Locate the cell with the specified text and output its [x, y] center coordinate. 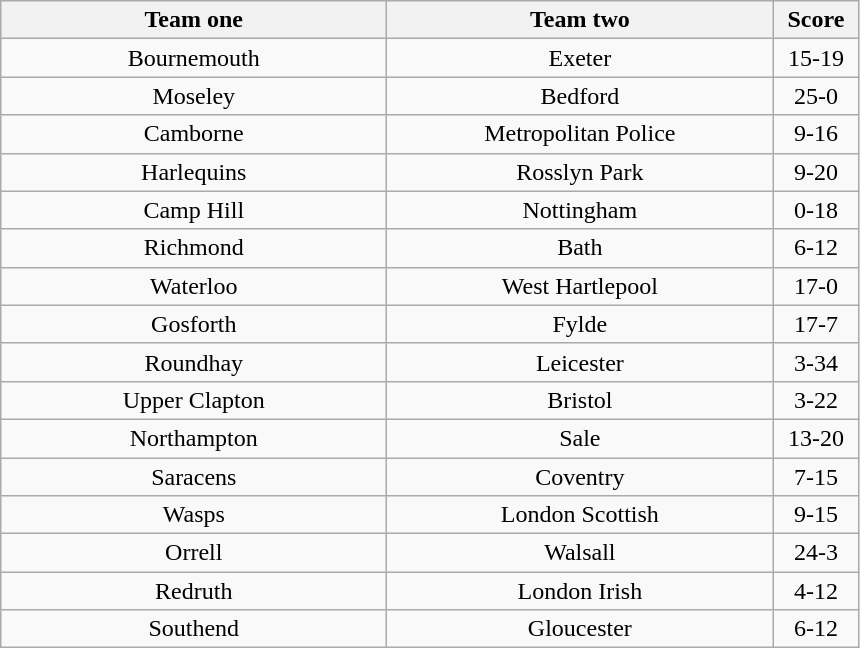
Orrell [194, 553]
Southend [194, 629]
24-3 [816, 553]
Nottingham [580, 210]
Camborne [194, 134]
4-12 [816, 591]
13-20 [816, 438]
Gloucester [580, 629]
Upper Clapton [194, 400]
0-18 [816, 210]
Exeter [580, 58]
Wasps [194, 515]
9-20 [816, 172]
Redruth [194, 591]
Metropolitan Police [580, 134]
London Scottish [580, 515]
Camp Hill [194, 210]
Leicester [580, 362]
Coventry [580, 477]
3-34 [816, 362]
Team one [194, 20]
Roundhay [194, 362]
9-15 [816, 515]
25-0 [816, 96]
Walsall [580, 553]
Bournemouth [194, 58]
7-15 [816, 477]
Bedford [580, 96]
Sale [580, 438]
Gosforth [194, 324]
Waterloo [194, 286]
Richmond [194, 248]
Bath [580, 248]
Team two [580, 20]
Rosslyn Park [580, 172]
Fylde [580, 324]
17-7 [816, 324]
17-0 [816, 286]
West Hartlepool [580, 286]
Saracens [194, 477]
Harlequins [194, 172]
Northampton [194, 438]
Score [816, 20]
Moseley [194, 96]
London Irish [580, 591]
Bristol [580, 400]
15-19 [816, 58]
3-22 [816, 400]
9-16 [816, 134]
